Extract the (X, Y) coordinate from the center of the cell holding the provided text.  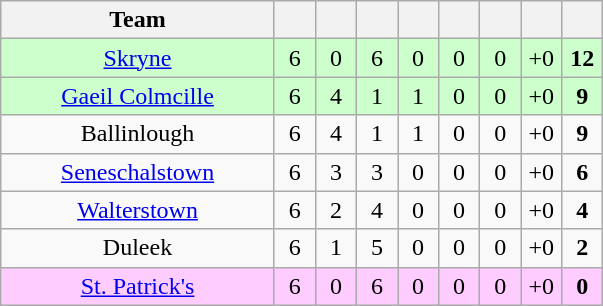
Team (138, 20)
12 (582, 58)
Gaeil Colmcille (138, 96)
5 (376, 248)
Walterstown (138, 210)
Seneschalstown (138, 172)
St. Patrick's (138, 286)
Skryne (138, 58)
Ballinlough (138, 134)
Duleek (138, 248)
